Detect which cell encompasses the target text, then output its [X, Y] center coordinate. 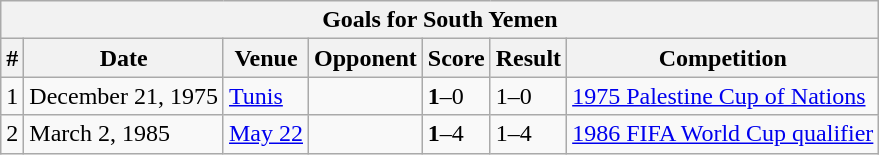
# [12, 58]
Opponent [366, 58]
Competition [723, 58]
March 2, 1985 [124, 134]
May 22 [266, 134]
1975 Palestine Cup of Nations [723, 96]
Score [456, 58]
December 21, 1975 [124, 96]
Venue [266, 58]
Goals for South Yemen [440, 20]
1986 FIFA World Cup qualifier [723, 134]
Tunis [266, 96]
2 [12, 134]
1 [12, 96]
Date [124, 58]
Result [528, 58]
